Return the (x, y) coordinate for the center point of the cell that contains the specified text.  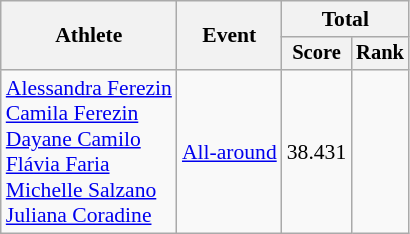
Score (316, 54)
Event (230, 36)
Total (346, 19)
Rank (380, 54)
Athlete (89, 36)
Alessandra FerezinCamila FerezinDayane CamiloFlávia FariaMichelle SalzanoJuliana Coradine (89, 152)
38.431 (316, 152)
All-around (230, 152)
